Return the [x, y] coordinate for the center point of the cell that contains the specified text.  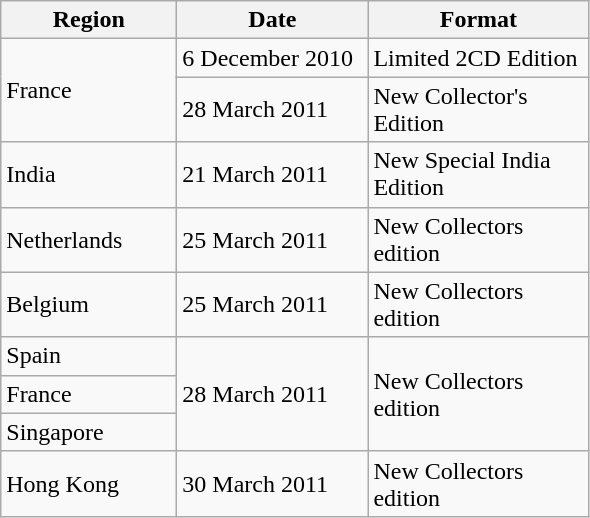
Region [89, 20]
Limited 2CD Edition [478, 58]
New Collector's Edition [478, 110]
Format [478, 20]
6 December 2010 [272, 58]
Spain [89, 356]
New Special India Edition [478, 174]
India [89, 174]
Netherlands [89, 240]
Date [272, 20]
21 March 2011 [272, 174]
Belgium [89, 304]
30 March 2011 [272, 484]
Singapore [89, 432]
Hong Kong [89, 484]
